Determine the [x, y] coordinate at the center of the cell enclosing the given text.  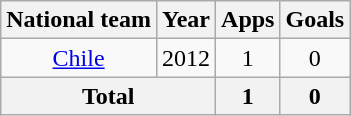
2012 [186, 58]
Year [186, 20]
National team [79, 20]
Apps [248, 20]
Total [108, 96]
Goals [315, 20]
Chile [79, 58]
